Locate the cell with the specified text and output its [x, y] center coordinate. 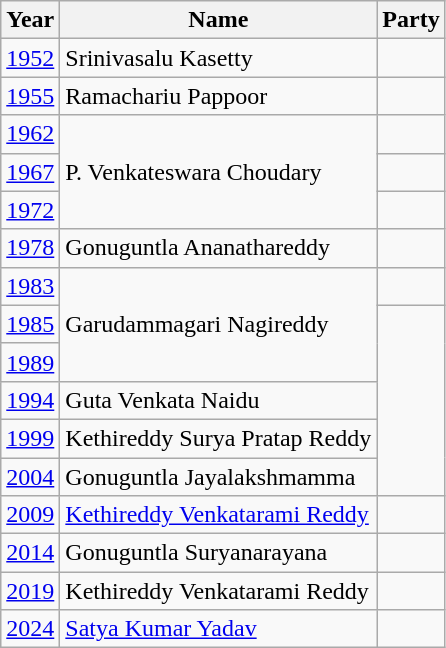
1978 [30, 248]
1972 [30, 210]
1989 [30, 362]
1955 [30, 96]
Year [30, 20]
Gonuguntla Jayalakshmamma [218, 477]
2004 [30, 477]
2024 [30, 629]
Guta Venkata Naidu [218, 400]
1985 [30, 324]
2009 [30, 515]
Party [411, 20]
1994 [30, 400]
2014 [30, 553]
Kethireddy Surya Pratap Reddy [218, 438]
Name [218, 20]
Ramachariu Pappoor [218, 96]
Satya Kumar Yadav [218, 629]
P. Venkateswara Choudary [218, 172]
1962 [30, 134]
Gonuguntla Ananathareddy [218, 248]
2019 [30, 591]
1983 [30, 286]
1967 [30, 172]
1999 [30, 438]
Srinivasalu Kasetty [218, 58]
1952 [30, 58]
Garudammagari Nagireddy [218, 324]
Gonuguntla Suryanarayana [218, 553]
